Extract the (X, Y) coordinate from the center of the cell holding the provided text.  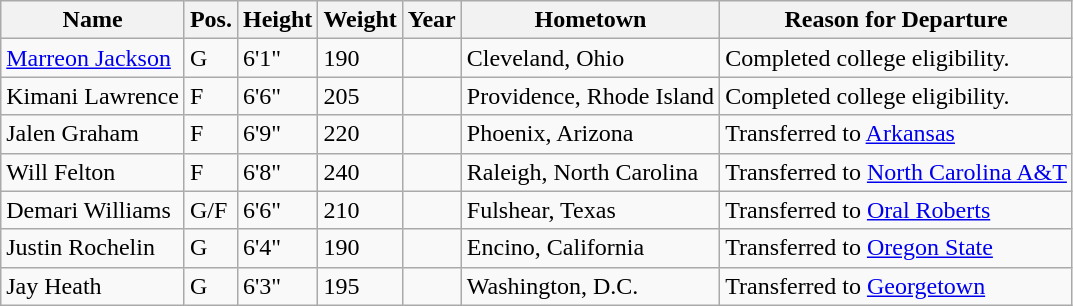
210 (360, 210)
6'3" (277, 286)
6'8" (277, 172)
Will Felton (93, 172)
Name (93, 20)
6'4" (277, 248)
Transferred to Georgetown (896, 286)
Justin Rochelin (93, 248)
Washington, D.C. (590, 286)
Transferred to Arkansas (896, 134)
Year (432, 20)
6'9" (277, 134)
Jalen Graham (93, 134)
Height (277, 20)
Weight (360, 20)
Transferred to Oral Roberts (896, 210)
240 (360, 172)
Kimani Lawrence (93, 96)
Marreon Jackson (93, 58)
Hometown (590, 20)
Transferred to Oregon State (896, 248)
Transferred to North Carolina A&T (896, 172)
195 (360, 286)
6'1" (277, 58)
Jay Heath (93, 286)
Demari Williams (93, 210)
Providence, Rhode Island (590, 96)
G/F (210, 210)
Fulshear, Texas (590, 210)
Phoenix, Arizona (590, 134)
Pos. (210, 20)
205 (360, 96)
220 (360, 134)
Cleveland, Ohio (590, 58)
Raleigh, North Carolina (590, 172)
Reason for Departure (896, 20)
Encino, California (590, 248)
